Output the (x, y) coordinate of the center of the cell containing the given text.  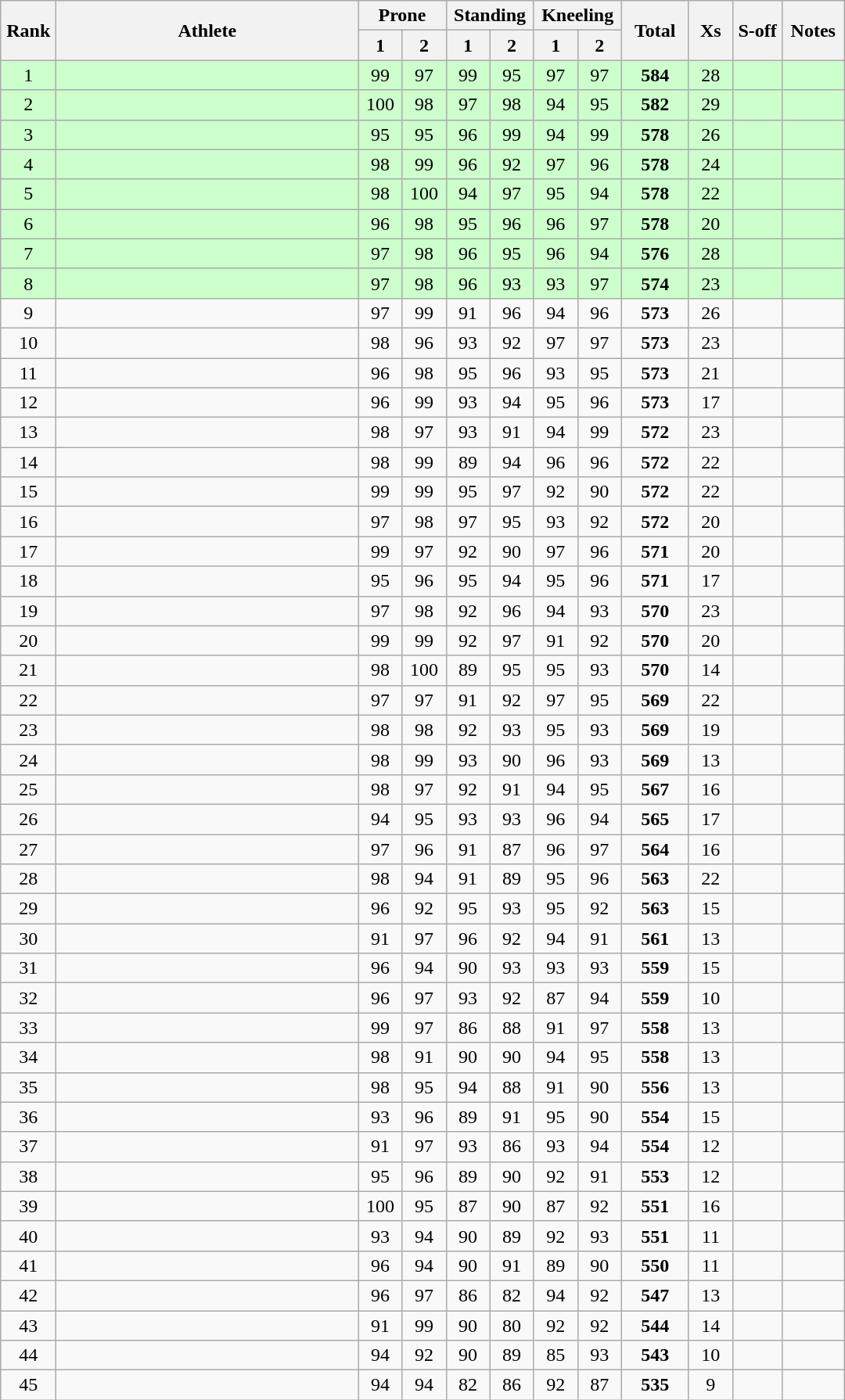
38 (28, 1176)
Notes (814, 31)
550 (655, 1265)
Kneeling (577, 16)
25 (28, 789)
42 (28, 1295)
7 (28, 253)
85 (556, 1355)
5 (28, 194)
Total (655, 31)
36 (28, 1117)
45 (28, 1385)
41 (28, 1265)
553 (655, 1176)
556 (655, 1087)
80 (512, 1326)
567 (655, 789)
32 (28, 998)
44 (28, 1355)
Standing (490, 16)
37 (28, 1147)
584 (655, 75)
564 (655, 849)
40 (28, 1236)
43 (28, 1326)
39 (28, 1206)
34 (28, 1057)
6 (28, 224)
576 (655, 253)
Prone (402, 16)
4 (28, 164)
31 (28, 968)
33 (28, 1028)
574 (655, 283)
565 (655, 819)
535 (655, 1385)
Rank (28, 31)
Athlete (207, 31)
543 (655, 1355)
S-off (757, 31)
582 (655, 105)
547 (655, 1295)
544 (655, 1326)
18 (28, 581)
35 (28, 1087)
3 (28, 135)
Xs (710, 31)
27 (28, 849)
8 (28, 283)
561 (655, 939)
30 (28, 939)
